Search for the cell housing the specified text and yield its (x, y) center coordinate. 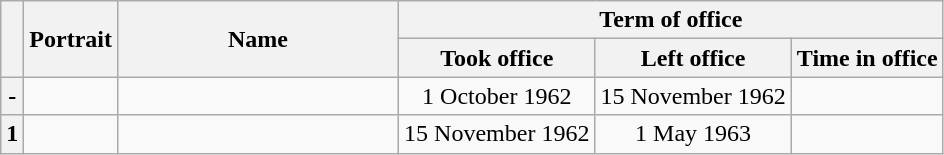
Time in office (867, 58)
Left office (693, 58)
1 May 1963 (693, 134)
Took office (497, 58)
1 (12, 134)
1 October 1962 (497, 96)
Portrait (71, 39)
Term of office (672, 20)
Name (258, 39)
- (12, 96)
